Return (X, Y) of the center of cell containing provided text 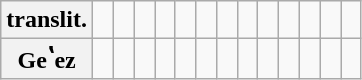
translit. (47, 20)
Geʽez (47, 59)
